Output the [X, Y] coordinate of the center of the cell containing the given text.  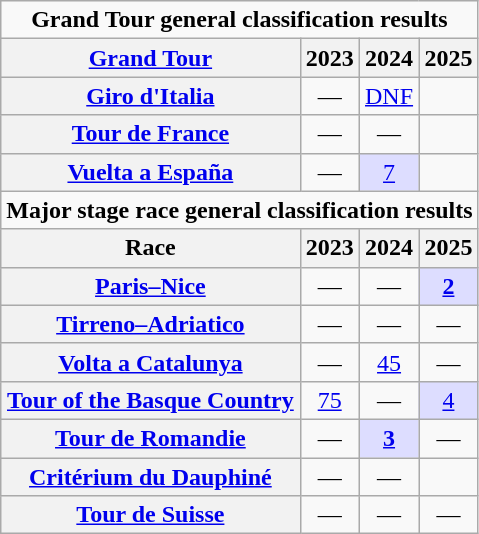
75 [330, 400]
Race [150, 248]
3 [388, 438]
Grand Tour general classification results [240, 20]
Major stage race general classification results [240, 210]
45 [388, 362]
Critérium du Dauphiné [150, 477]
Giro d'Italia [150, 96]
Tour de France [150, 134]
Tirreno–Adriatico [150, 324]
Paris–Nice [150, 286]
Tour de Suisse [150, 515]
Grand Tour [150, 58]
Volta a Catalunya [150, 362]
Tour de Romandie [150, 438]
DNF [388, 96]
2 [448, 286]
4 [448, 400]
Vuelta a España [150, 172]
Tour of the Basque Country [150, 400]
7 [388, 172]
